Return the (X, Y) coordinate for the center point of the cell that contains the specified text.  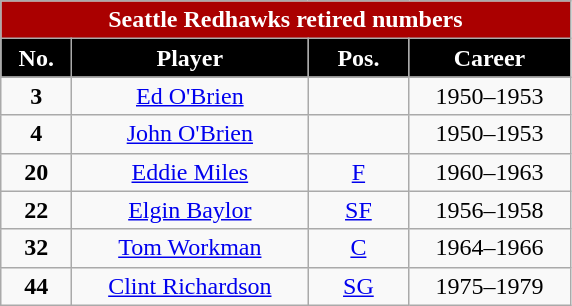
SG (358, 286)
Ed O'Brien (190, 96)
3 (36, 96)
4 (36, 134)
Career (490, 58)
C (358, 248)
Player (190, 58)
1960–1963 (490, 172)
Seattle Redhawks retired numbers (286, 20)
F (358, 172)
Eddie Miles (190, 172)
22 (36, 210)
1975–1979 (490, 286)
1956–1958 (490, 210)
Elgin Baylor (190, 210)
44 (36, 286)
20 (36, 172)
No. (36, 58)
SF (358, 210)
John O'Brien (190, 134)
1964–1966 (490, 248)
Pos. (358, 58)
Clint Richardson (190, 286)
32 (36, 248)
Tom Workman (190, 248)
